Return (x, y) of the center of cell containing provided text 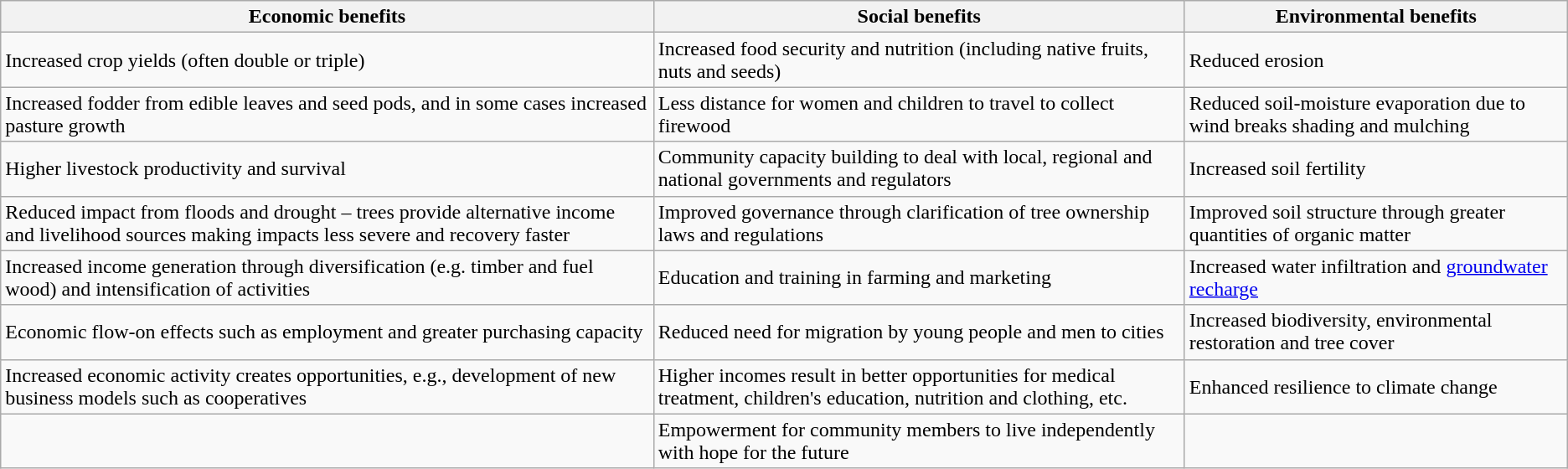
Higher livestock productivity and survival (327, 169)
Social benefits (919, 17)
Economic flow-on effects such as employment and greater purchasing capacity (327, 332)
Environmental benefits (1375, 17)
Reduced need for migration by young people and men to cities (919, 332)
Enhanced resilience to climate change (1375, 387)
Higher incomes result in better opportunities for medical treatment, children's education, nutrition and clothing, etc. (919, 387)
Reduced impact from floods and drought – trees provide alternative income and livelihood sources making impacts less severe and recovery faster (327, 223)
Increased water infiltration and groundwater recharge (1375, 278)
Empowerment for community members to live independently with hope for the future (919, 441)
Increased income generation through diversification (e.g. timber and fuel wood) and intensification of activities (327, 278)
Reduced soil-moisture evaporation due to wind breaks shading and mulching (1375, 114)
Education and training in farming and marketing (919, 278)
Improved soil structure through greater quantities of organic matter (1375, 223)
Reduced erosion (1375, 60)
Increased soil fertility (1375, 169)
Increased economic activity creates opportunities, e.g., development of new business models such as cooperatives (327, 387)
Increased biodiversity, environmental restoration and tree cover (1375, 332)
Less distance for women and children to travel to collect firewood (919, 114)
Increased food security and nutrition (including native fruits, nuts and seeds) (919, 60)
Community capacity building to deal with local, regional and national governments and regulators (919, 169)
Increased crop yields (often double or triple) (327, 60)
Economic benefits (327, 17)
Improved governance through clarification of tree ownership laws and regulations (919, 223)
Increased fodder from edible leaves and seed pods, and in some cases increased pasture growth (327, 114)
